Capture the cell that displays the provided text and extract its [x, y] central coordinate. 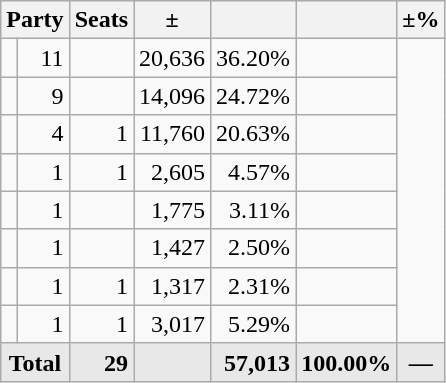
24.72% [254, 96]
57,013 [254, 362]
Total [35, 362]
1,427 [172, 248]
Seats [101, 20]
11,760 [172, 134]
2,605 [172, 172]
3,017 [172, 324]
20.63% [254, 134]
100.00% [346, 362]
36.20% [254, 58]
2.50% [254, 248]
11 [43, 58]
20,636 [172, 58]
1,775 [172, 210]
2.31% [254, 286]
4.57% [254, 172]
5.29% [254, 324]
1,317 [172, 286]
3.11% [254, 210]
29 [101, 362]
±% [421, 20]
4 [43, 134]
14,096 [172, 96]
9 [43, 96]
Party [35, 20]
— [421, 362]
± [172, 20]
